Detect which cell encompasses the target text, then output its (x, y) center coordinate. 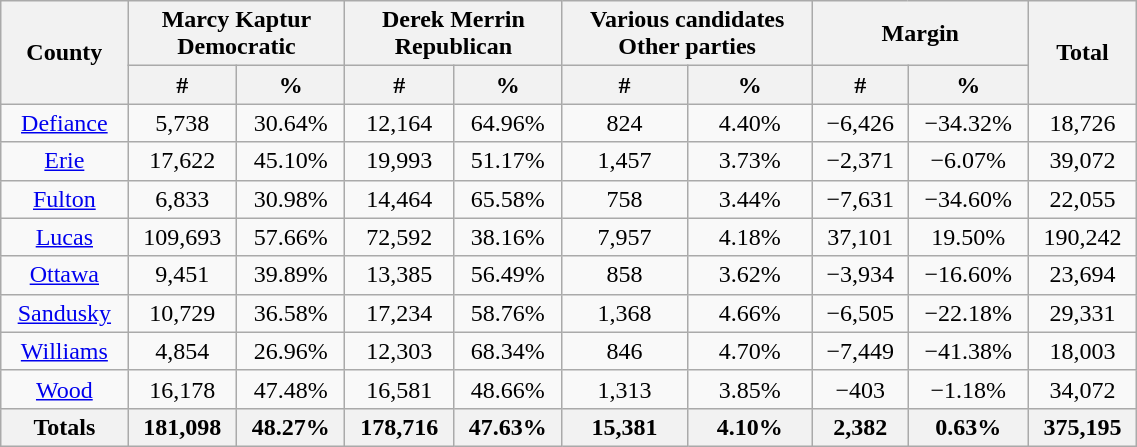
65.58% (507, 199)
30.64% (290, 123)
18,726 (1082, 123)
38.16% (507, 237)
109,693 (182, 237)
3.44% (750, 199)
4.40% (750, 123)
4,854 (182, 351)
Ottawa (64, 275)
58.76% (507, 313)
190,242 (1082, 237)
13,385 (399, 275)
37,101 (860, 237)
1,457 (624, 161)
Defiance (64, 123)
1,368 (624, 313)
14,464 (399, 199)
−3,934 (860, 275)
Margin (920, 34)
−6,426 (860, 123)
−6,505 (860, 313)
17,234 (399, 313)
47.48% (290, 389)
−7,449 (860, 351)
5,738 (182, 123)
30.98% (290, 199)
39.89% (290, 275)
72,592 (399, 237)
10,729 (182, 313)
3.73% (750, 161)
47.63% (507, 427)
County (64, 52)
−34.60% (968, 199)
36.58% (290, 313)
1,313 (624, 389)
26.96% (290, 351)
51.17% (507, 161)
−34.32% (968, 123)
12,303 (399, 351)
18,003 (1082, 351)
39,072 (1082, 161)
16,178 (182, 389)
19.50% (968, 237)
17,622 (182, 161)
Marcy KapturDemocratic (236, 34)
375,195 (1082, 427)
22,055 (1082, 199)
Sandusky (64, 313)
−2,371 (860, 161)
34,072 (1082, 389)
64.96% (507, 123)
Total (1082, 52)
Erie (64, 161)
4.18% (750, 237)
29,331 (1082, 313)
758 (624, 199)
Various candidatesOther parties (687, 34)
−403 (860, 389)
Wood (64, 389)
858 (624, 275)
2,382 (860, 427)
57.66% (290, 237)
7,957 (624, 237)
48.27% (290, 427)
48.66% (507, 389)
181,098 (182, 427)
−6.07% (968, 161)
4.10% (750, 427)
9,451 (182, 275)
Totals (64, 427)
15,381 (624, 427)
−16.60% (968, 275)
56.49% (507, 275)
4.70% (750, 351)
19,993 (399, 161)
12,164 (399, 123)
6,833 (182, 199)
3.62% (750, 275)
23,694 (1082, 275)
846 (624, 351)
−22.18% (968, 313)
68.34% (507, 351)
45.10% (290, 161)
16,581 (399, 389)
−7,631 (860, 199)
0.63% (968, 427)
178,716 (399, 427)
Lucas (64, 237)
3.85% (750, 389)
4.66% (750, 313)
Fulton (64, 199)
−41.38% (968, 351)
824 (624, 123)
Derek MerrinRepublican (454, 34)
−1.18% (968, 389)
Williams (64, 351)
